Return (X, Y) of the center of cell containing provided text 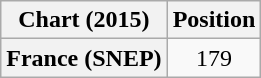
Position (214, 20)
179 (214, 58)
Chart (2015) (84, 20)
France (SNEP) (84, 58)
